Scan for the cell matching the given text and deliver its [x, y] coordinate at center. 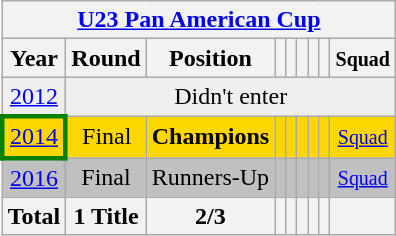
2016 [34, 178]
Year [34, 58]
Didn't enter [231, 97]
2014 [34, 136]
U23 Pan American Cup [198, 20]
Champions [210, 136]
2012 [34, 97]
Position [210, 58]
Runners-Up [210, 178]
1 Title [106, 216]
Round [106, 58]
Total [34, 216]
2/3 [210, 216]
